For the text-containing cell, return its midpoint in [X, Y] coordinate format. 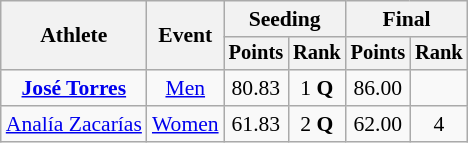
Athlete [74, 36]
Women [186, 124]
Final [407, 19]
86.00 [378, 88]
Seeding [285, 19]
2 Q [317, 124]
61.83 [256, 124]
4 [439, 124]
62.00 [378, 124]
Men [186, 88]
José Torres [74, 88]
80.83 [256, 88]
Analía Zacarías [74, 124]
1 Q [317, 88]
Event [186, 36]
